Identify which cell holds the provided text, then report its (x, y) central coordinate. 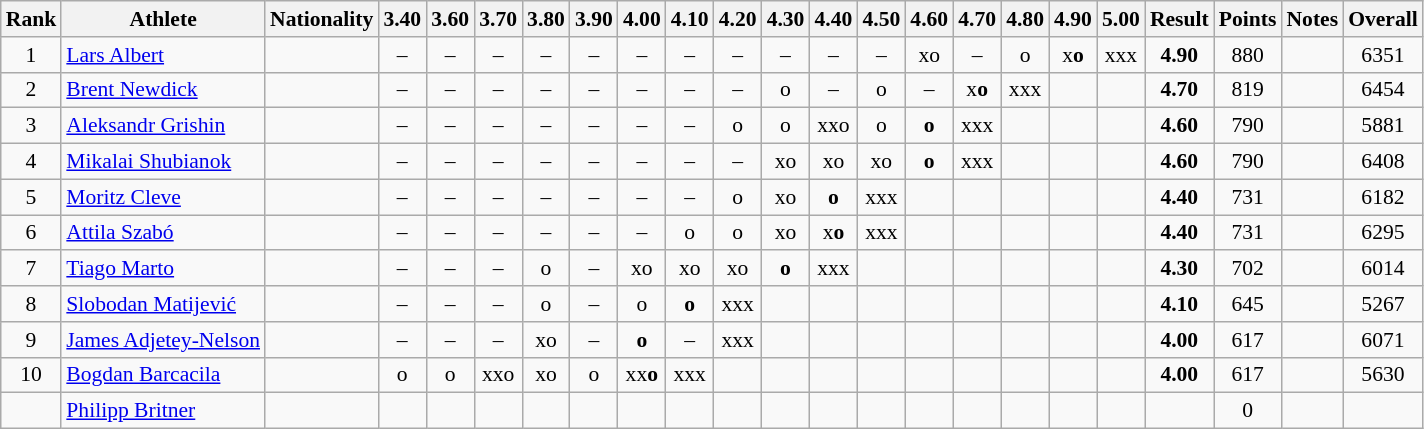
2 (32, 90)
6014 (1383, 269)
Overall (1383, 19)
5881 (1383, 126)
6182 (1383, 197)
Philipp Britner (163, 411)
Mikalai Shubianok (163, 162)
James Adjetey-Nelson (163, 340)
6071 (1383, 340)
6454 (1383, 90)
Attila Szabó (163, 233)
Aleksandr Grishin (163, 126)
3.60 (450, 19)
Brent Newdick (163, 90)
3.80 (546, 19)
5 (32, 197)
Result (1180, 19)
Notes (1312, 19)
Nationality (322, 19)
5630 (1383, 375)
3.70 (498, 19)
880 (1248, 55)
819 (1248, 90)
Points (1248, 19)
5267 (1383, 304)
0 (1248, 411)
4.20 (738, 19)
4.50 (881, 19)
702 (1248, 269)
6 (32, 233)
Tiago Marto (163, 269)
3.90 (594, 19)
Bogdan Barcacila (163, 375)
Moritz Cleve (163, 197)
1 (32, 55)
9 (32, 340)
Lars Albert (163, 55)
4 (32, 162)
6408 (1383, 162)
6351 (1383, 55)
Athlete (163, 19)
645 (1248, 304)
7 (32, 269)
8 (32, 304)
3.40 (402, 19)
6295 (1383, 233)
Slobodan Matijević (163, 304)
Rank (32, 19)
4.80 (1025, 19)
10 (32, 375)
5.00 (1121, 19)
3 (32, 126)
